Detect which cell encompasses the target text, then output its [x, y] center coordinate. 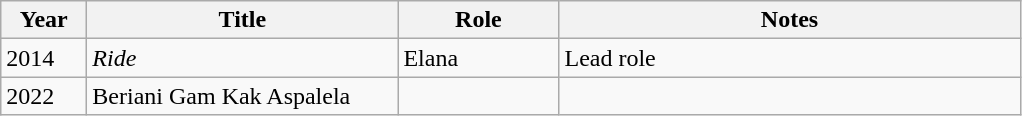
2014 [44, 58]
Lead role [790, 58]
Notes [790, 20]
Elana [478, 58]
Ride [242, 58]
Beriani Gam Kak Aspalela [242, 96]
2022 [44, 96]
Year [44, 20]
Title [242, 20]
Role [478, 20]
